From the cell containing the given text, extract its center point as [x, y] coordinate. 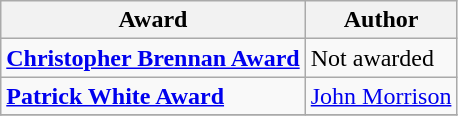
Patrick White Award [153, 96]
Author [381, 20]
John Morrison [381, 96]
Christopher Brennan Award [153, 58]
Not awarded [381, 58]
Award [153, 20]
